For the text-containing cell, return its midpoint in [x, y] coordinate format. 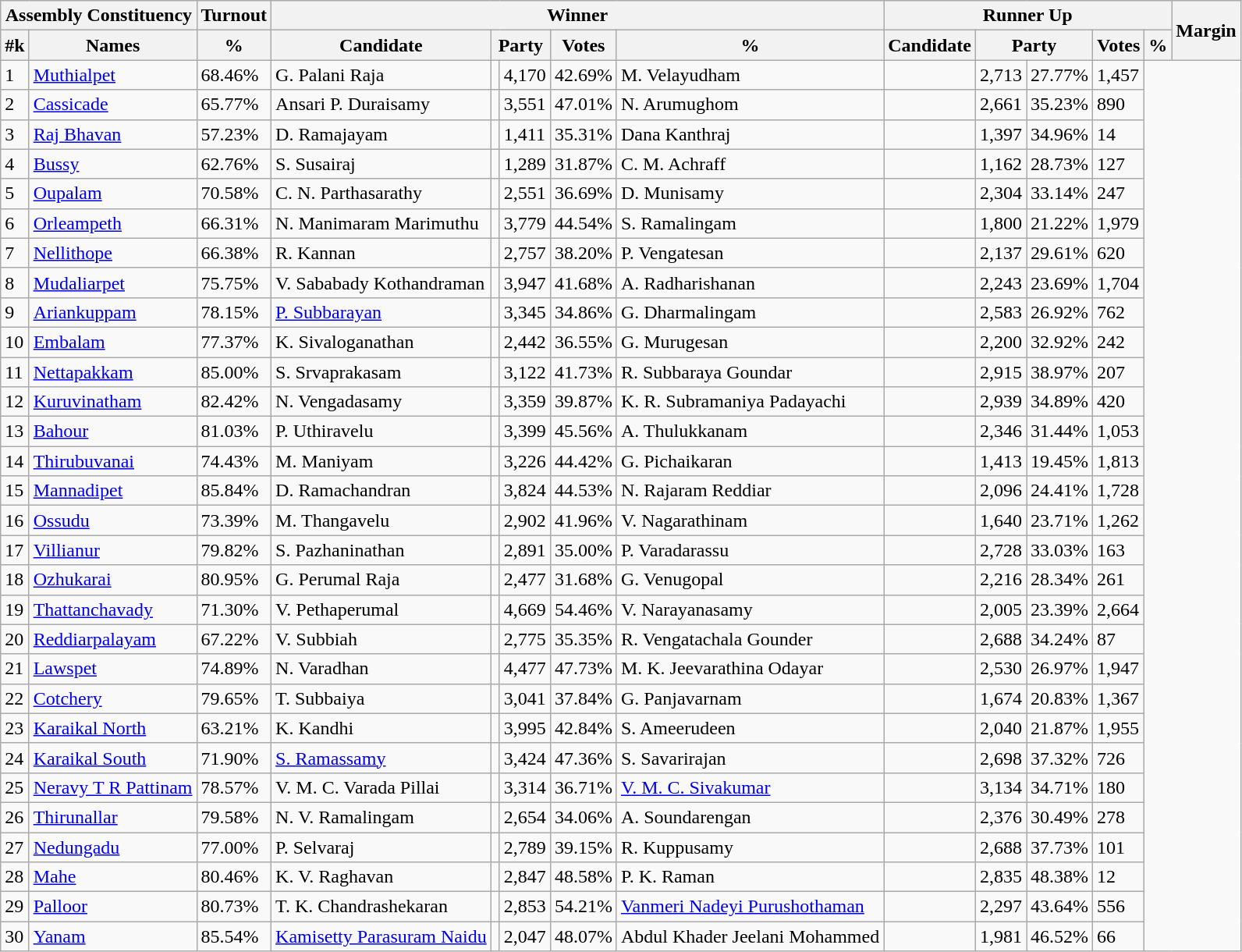
2 [15, 105]
2,530 [1000, 669]
2,477 [524, 580]
R. Kannan [381, 253]
41.73% [584, 372]
80.73% [234, 907]
D. Ramajayam [381, 134]
Bussy [112, 164]
V. Nagarathinam [750, 520]
D. Munisamy [750, 194]
3,995 [524, 728]
87 [1119, 639]
37.84% [584, 698]
4,477 [524, 669]
38.20% [584, 253]
V. M. C. Sivakumar [750, 787]
T. K. Chandrashekaran [381, 907]
2,654 [524, 817]
Ozhukarai [112, 580]
2,243 [1000, 282]
3,122 [524, 372]
34.71% [1059, 787]
27.77% [1059, 75]
K. R. Subramaniya Padayachi [750, 402]
Cassicade [112, 105]
2,047 [524, 936]
23.71% [1059, 520]
41.68% [584, 282]
Ossudu [112, 520]
2,200 [1000, 342]
620 [1119, 253]
26 [15, 817]
Ansari P. Duraisamy [381, 105]
N. Rajaram Reddiar [750, 491]
4,170 [524, 75]
R. Kuppusamy [750, 847]
43.64% [1059, 907]
242 [1119, 342]
127 [1119, 164]
2,551 [524, 194]
44.42% [584, 461]
36.55% [584, 342]
Reddiarpalayam [112, 639]
19.45% [1059, 461]
3,226 [524, 461]
Kamisetty Parasuram Naidu [381, 936]
1,704 [1119, 282]
278 [1119, 817]
1,262 [1119, 520]
163 [1119, 550]
S. Savarirajan [750, 758]
Names [112, 45]
1,728 [1119, 491]
66.38% [234, 253]
P. Vengatesan [750, 253]
23.69% [1059, 282]
726 [1119, 758]
Thattanchavady [112, 609]
3,345 [524, 312]
33.14% [1059, 194]
Embalam [112, 342]
74.43% [234, 461]
21.22% [1059, 223]
N. Manimaram Marimuthu [381, 223]
Ariankuppam [112, 312]
35.35% [584, 639]
2,757 [524, 253]
30 [15, 936]
21 [15, 669]
1 [15, 75]
Thirunallar [112, 817]
9 [15, 312]
5 [15, 194]
1,289 [524, 164]
M. Velayudham [750, 75]
2,698 [1000, 758]
2,297 [1000, 907]
48.58% [584, 877]
1,457 [1119, 75]
16 [15, 520]
2,137 [1000, 253]
1,979 [1119, 223]
26.97% [1059, 669]
2,216 [1000, 580]
3 [15, 134]
2,713 [1000, 75]
2,583 [1000, 312]
Nedungadu [112, 847]
75.75% [234, 282]
45.56% [584, 432]
C. M. Achraff [750, 164]
57.23% [234, 134]
81.03% [234, 432]
3,551 [524, 105]
K. V. Raghavan [381, 877]
Thirubuvanai [112, 461]
S. Ramalingam [750, 223]
K. Kandhi [381, 728]
A. Soundarengan [750, 817]
P. Subbarayan [381, 312]
S. Susairaj [381, 164]
31.44% [1059, 432]
3,947 [524, 282]
35.23% [1059, 105]
73.39% [234, 520]
13 [15, 432]
N. Vengadasamy [381, 402]
1,640 [1000, 520]
3,134 [1000, 787]
N. Varadhan [381, 669]
32.92% [1059, 342]
39.15% [584, 847]
47.01% [584, 105]
G. Perumal Raja [381, 580]
46.52% [1059, 936]
71.30% [234, 609]
1,162 [1000, 164]
7 [15, 253]
35.00% [584, 550]
34.24% [1059, 639]
37.32% [1059, 758]
36.71% [584, 787]
38.97% [1059, 372]
3,314 [524, 787]
47.73% [584, 669]
24 [15, 758]
22 [15, 698]
Vanmeri Nadeyi Purushothaman [750, 907]
1,674 [1000, 698]
261 [1119, 580]
Karaikal South [112, 758]
54.46% [584, 609]
R. Subbaraya Goundar [750, 372]
1,947 [1119, 669]
85.54% [234, 936]
Assembly Constituency [98, 16]
2,040 [1000, 728]
31.87% [584, 164]
T. Subbaiya [381, 698]
28.73% [1059, 164]
#k [15, 45]
30.49% [1059, 817]
23.39% [1059, 609]
V. Subbiah [381, 639]
S. Ramassamy [381, 758]
15 [15, 491]
35.31% [584, 134]
19 [15, 609]
20 [15, 639]
4 [15, 164]
2,728 [1000, 550]
65.77% [234, 105]
K. Sivaloganathan [381, 342]
2,915 [1000, 372]
Mannadipet [112, 491]
44.54% [584, 223]
P. K. Raman [750, 877]
26.92% [1059, 312]
G. Murugesan [750, 342]
85.00% [234, 372]
247 [1119, 194]
2,661 [1000, 105]
S. Pazhaninathan [381, 550]
71.90% [234, 758]
556 [1119, 907]
420 [1119, 402]
Yanam [112, 936]
2,853 [524, 907]
Winner [577, 16]
3,359 [524, 402]
762 [1119, 312]
S. Ameerudeen [750, 728]
28.34% [1059, 580]
2,664 [1119, 609]
44.53% [584, 491]
P. Selvaraj [381, 847]
Margin [1206, 30]
63.21% [234, 728]
4,669 [524, 609]
S. Srvaprakasam [381, 372]
70.58% [234, 194]
41.96% [584, 520]
2,442 [524, 342]
Bahour [112, 432]
1,411 [524, 134]
68.46% [234, 75]
G. Palani Raja [381, 75]
25 [15, 787]
78.15% [234, 312]
D. Ramachandran [381, 491]
3,041 [524, 698]
Villianur [112, 550]
1,397 [1000, 134]
P. Uthiravelu [381, 432]
37.73% [1059, 847]
34.96% [1059, 134]
V. M. C. Varada Pillai [381, 787]
C. N. Parthasarathy [381, 194]
R. Vengatachala Gounder [750, 639]
66.31% [234, 223]
8 [15, 282]
34.89% [1059, 402]
M. Thangavelu [381, 520]
1,413 [1000, 461]
Orleampeth [112, 223]
42.84% [584, 728]
V. Sababady Kothandraman [381, 282]
20.83% [1059, 698]
23 [15, 728]
36.69% [584, 194]
2,376 [1000, 817]
66 [1119, 936]
29.61% [1059, 253]
2,096 [1000, 491]
Oupalam [112, 194]
79.82% [234, 550]
P. Varadarassu [750, 550]
2,847 [524, 877]
Nellithope [112, 253]
Mudaliarpet [112, 282]
27 [15, 847]
G. Dharmalingam [750, 312]
54.21% [584, 907]
Mahe [112, 877]
M. Maniyam [381, 461]
Palloor [112, 907]
77.37% [234, 342]
82.42% [234, 402]
V. Narayanasamy [750, 609]
Karaikal North [112, 728]
2,939 [1000, 402]
Raj Bhavan [112, 134]
31.68% [584, 580]
Lawspet [112, 669]
39.87% [584, 402]
85.84% [234, 491]
101 [1119, 847]
6 [15, 223]
10 [15, 342]
Abdul Khader Jeelani Mohammed [750, 936]
1,367 [1119, 698]
67.22% [234, 639]
207 [1119, 372]
3,399 [524, 432]
Runner Up [1028, 16]
29 [15, 907]
34.86% [584, 312]
21.87% [1059, 728]
2,304 [1000, 194]
1,981 [1000, 936]
18 [15, 580]
Muthialpet [112, 75]
Turnout [234, 16]
180 [1119, 787]
1,955 [1119, 728]
47.36% [584, 758]
79.65% [234, 698]
Neravy T R Pattinam [112, 787]
M. K. Jeevarathina Odayar [750, 669]
G. Pichaikaran [750, 461]
24.41% [1059, 491]
2,789 [524, 847]
N. V. Ramalingam [381, 817]
80.95% [234, 580]
Cotchery [112, 698]
G. Venugopal [750, 580]
42.69% [584, 75]
77.00% [234, 847]
1,053 [1119, 432]
17 [15, 550]
2,835 [1000, 877]
80.46% [234, 877]
28 [15, 877]
11 [15, 372]
1,813 [1119, 461]
74.89% [234, 669]
2,346 [1000, 432]
890 [1119, 105]
62.76% [234, 164]
2,902 [524, 520]
1,800 [1000, 223]
A. Thulukkanam [750, 432]
33.03% [1059, 550]
3,424 [524, 758]
79.58% [234, 817]
Dana Kanthraj [750, 134]
48.38% [1059, 877]
78.57% [234, 787]
G. Panjavarnam [750, 698]
48.07% [584, 936]
3,824 [524, 491]
A. Radharishanan [750, 282]
34.06% [584, 817]
2,891 [524, 550]
N. Arumughom [750, 105]
Kuruvinatham [112, 402]
3,779 [524, 223]
V. Pethaperumal [381, 609]
2,005 [1000, 609]
2,775 [524, 639]
Nettapakkam [112, 372]
